Extract the (X, Y) coordinate from the center of the cell holding the provided text.  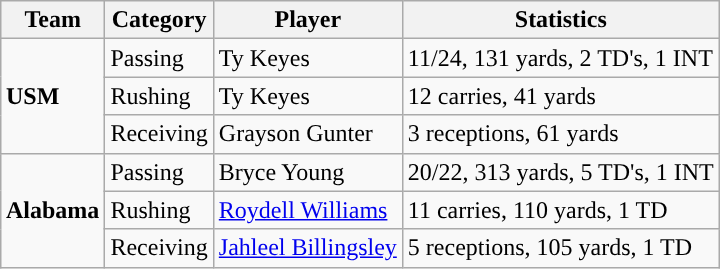
Player (308, 20)
Category (159, 20)
3 receptions, 61 yards (560, 134)
Bryce Young (308, 172)
Statistics (560, 20)
5 receptions, 105 yards, 1 TD (560, 248)
Team (52, 20)
11/24, 131 yards, 2 TD's, 1 INT (560, 58)
USM (52, 96)
11 carries, 110 yards, 1 TD (560, 210)
12 carries, 41 yards (560, 96)
Roydell Williams (308, 210)
Jahleel Billingsley (308, 248)
Grayson Gunter (308, 134)
20/22, 313 yards, 5 TD's, 1 INT (560, 172)
Alabama (52, 210)
